Identify which cell holds the provided text, then report its [X, Y] central coordinate. 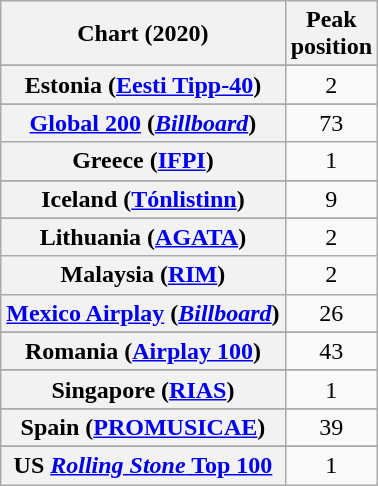
Malaysia (RIM) [143, 275]
US Rolling Stone Top 100 [143, 465]
Iceland (Tónlistinn) [143, 199]
Greece (IFPI) [143, 161]
Spain (PROMUSICAE) [143, 427]
26 [331, 313]
Global 200 (Billboard) [143, 123]
Chart (2020) [143, 34]
Singapore (RIAS) [143, 389]
Mexico Airplay (Billboard) [143, 313]
9 [331, 199]
39 [331, 427]
Romania (Airplay 100) [143, 351]
Lithuania (AGATA) [143, 237]
Estonia (Eesti Tipp-40) [143, 85]
Peakposition [331, 34]
43 [331, 351]
73 [331, 123]
